Provide the (x, y) coordinate of the cell's center where the given text is located.  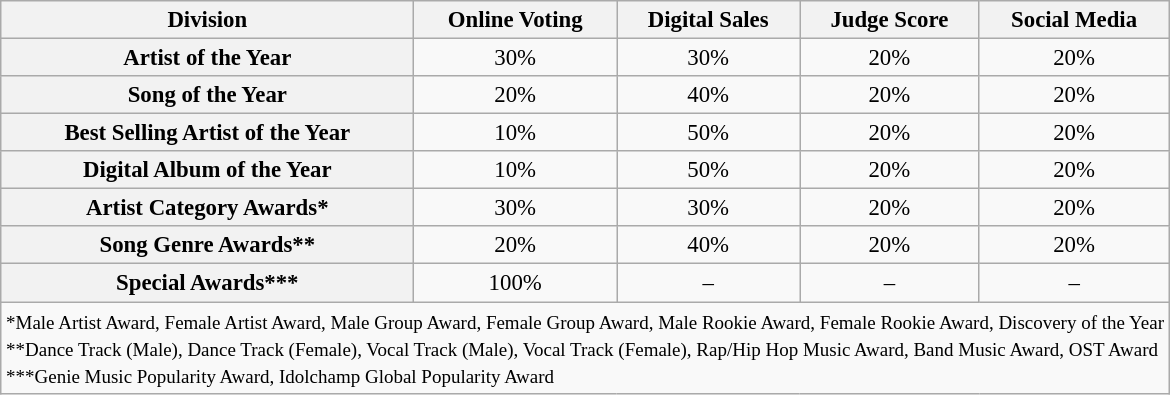
Best Selling Artist of the Year (208, 133)
Special Awards*** (208, 283)
100% (516, 283)
Artist of the Year (208, 58)
Social Media (1074, 20)
Song of the Year (208, 95)
Digital Sales (708, 20)
Song Genre Awards** (208, 245)
Division (208, 20)
Judge Score (890, 20)
Online Voting (516, 20)
Artist Category Awards* (208, 208)
Digital Album of the Year (208, 170)
